Capture the cell that displays the provided text and extract its (X, Y) central coordinate. 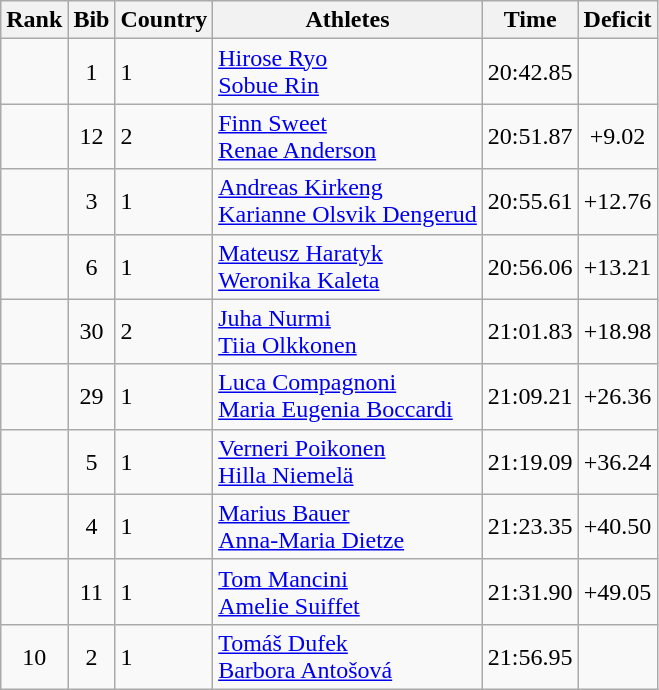
Luca CompagnoniMaria Eugenia Boccardi (348, 396)
20:42.85 (530, 72)
6 (92, 266)
Tom ManciniAmelie Suiffet (348, 592)
21:09.21 (530, 396)
Mateusz HaratykWeronika Kaleta (348, 266)
+26.36 (618, 396)
Juha NurmiTiia Olkkonen (348, 332)
5 (92, 462)
Tomáš DufekBarbora Antošová (348, 656)
Hirose RyoSobue Rin (348, 72)
+9.02 (618, 136)
21:01.83 (530, 332)
4 (92, 526)
Marius BauerAnna-Maria Dietze (348, 526)
20:56.06 (530, 266)
Verneri PoikonenHilla Niemelä (348, 462)
11 (92, 592)
12 (92, 136)
Time (530, 20)
+18.98 (618, 332)
20:55.61 (530, 202)
Bib (92, 20)
3 (92, 202)
+13.21 (618, 266)
30 (92, 332)
29 (92, 396)
Country (164, 20)
+36.24 (618, 462)
10 (34, 656)
+12.76 (618, 202)
Deficit (618, 20)
+40.50 (618, 526)
+49.05 (618, 592)
21:56.95 (530, 656)
21:23.35 (530, 526)
20:51.87 (530, 136)
Rank (34, 20)
Andreas KirkengKarianne Olsvik Dengerud (348, 202)
Finn SweetRenae Anderson (348, 136)
21:31.90 (530, 592)
Athletes (348, 20)
21:19.09 (530, 462)
